Identify which cell holds the provided text, then report its (x, y) central coordinate. 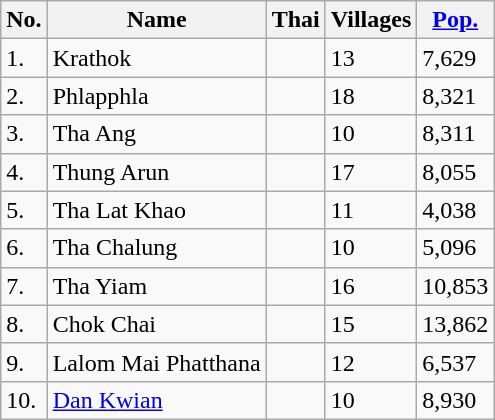
7. (24, 286)
Name (156, 20)
Pop. (456, 20)
Chok Chai (156, 324)
No. (24, 20)
8,321 (456, 96)
6,537 (456, 362)
12 (371, 362)
Dan Kwian (156, 400)
5. (24, 210)
Tha Ang (156, 134)
15 (371, 324)
17 (371, 172)
18 (371, 96)
6. (24, 248)
16 (371, 286)
Villages (371, 20)
3. (24, 134)
5,096 (456, 248)
Thung Arun (156, 172)
Thai (296, 20)
4. (24, 172)
11 (371, 210)
8,055 (456, 172)
8,311 (456, 134)
2. (24, 96)
Lalom Mai Phatthana (156, 362)
13 (371, 58)
1. (24, 58)
8. (24, 324)
4,038 (456, 210)
13,862 (456, 324)
Krathok (156, 58)
7,629 (456, 58)
10,853 (456, 286)
10. (24, 400)
Tha Lat Khao (156, 210)
Tha Yiam (156, 286)
9. (24, 362)
Tha Chalung (156, 248)
Phlapphla (156, 96)
8,930 (456, 400)
